Output the (x, y) coordinate of the center of the cell containing the given text.  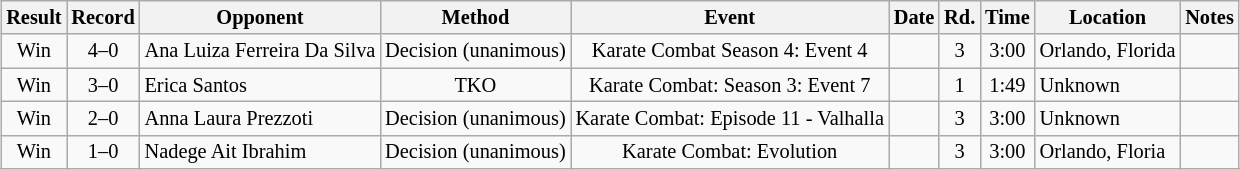
Karate Combat: Evolution (730, 152)
Erica Santos (260, 85)
Location (1108, 18)
1–0 (102, 152)
Result (34, 18)
3–0 (102, 85)
Ana Luiza Ferreira Da Silva (260, 51)
4–0 (102, 51)
1:49 (1008, 85)
TKO (475, 85)
Orlando, Floria (1108, 152)
Opponent (260, 18)
Notes (1209, 18)
Date (914, 18)
Rd. (960, 18)
Event (730, 18)
Record (102, 18)
Karate Combat Season 4: Event 4 (730, 51)
Time (1008, 18)
Karate Combat: Season 3: Event 7 (730, 85)
1 (960, 85)
Anna Laura Prezzoti (260, 119)
Orlando, Florida (1108, 51)
Method (475, 18)
Karate Combat: Episode 11 - Valhalla (730, 119)
Nadege Ait Ibrahim (260, 152)
2–0 (102, 119)
